Identify which cell holds the provided text, then report its (x, y) central coordinate. 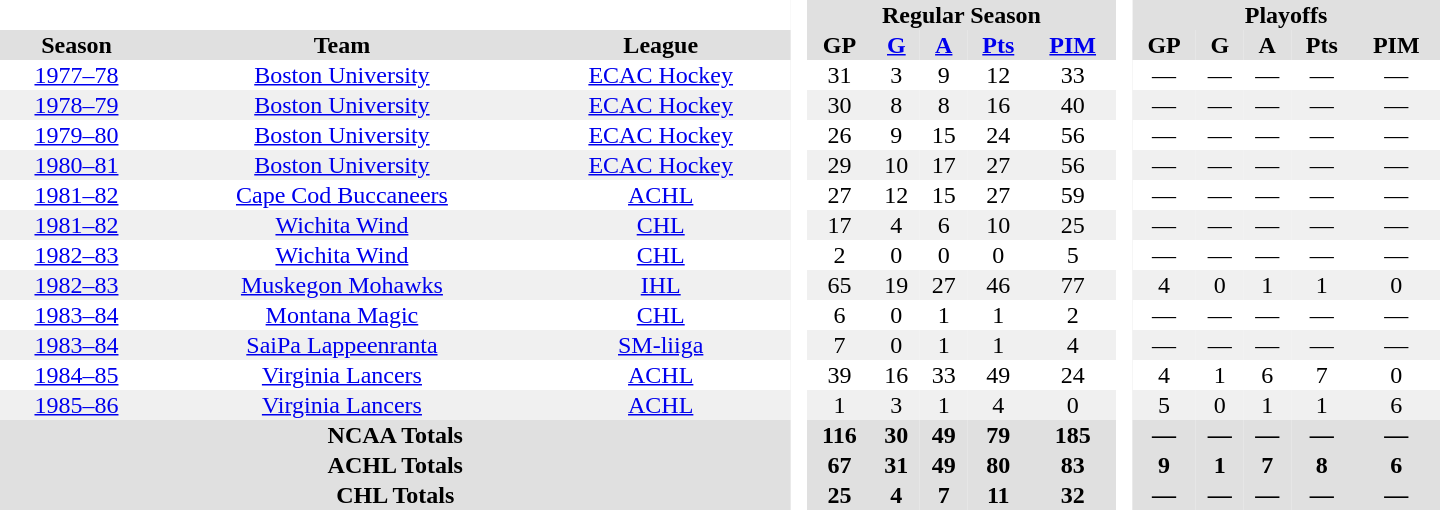
80 (999, 465)
1985–86 (76, 405)
CHL Totals (396, 495)
67 (839, 465)
40 (1072, 105)
83 (1072, 465)
Playoffs (1286, 15)
ACHL Totals (396, 465)
65 (839, 285)
1979–80 (76, 135)
Team (342, 45)
Muskegon Mohawks (342, 285)
Season (76, 45)
Montana Magic (342, 315)
1984–85 (76, 375)
SaiPa Lappeenranta (342, 345)
32 (1072, 495)
1978–79 (76, 105)
SM-liiga (661, 345)
116 (839, 435)
77 (1072, 285)
26 (839, 135)
11 (999, 495)
39 (839, 375)
46 (999, 285)
Cape Cod Buccaneers (342, 195)
185 (1072, 435)
79 (999, 435)
League (661, 45)
59 (1072, 195)
1980–81 (76, 165)
19 (896, 285)
NCAA Totals (396, 435)
1977–78 (76, 75)
29 (839, 165)
Regular Season (961, 15)
IHL (661, 285)
